For the text-containing cell, return its midpoint in [x, y] coordinate format. 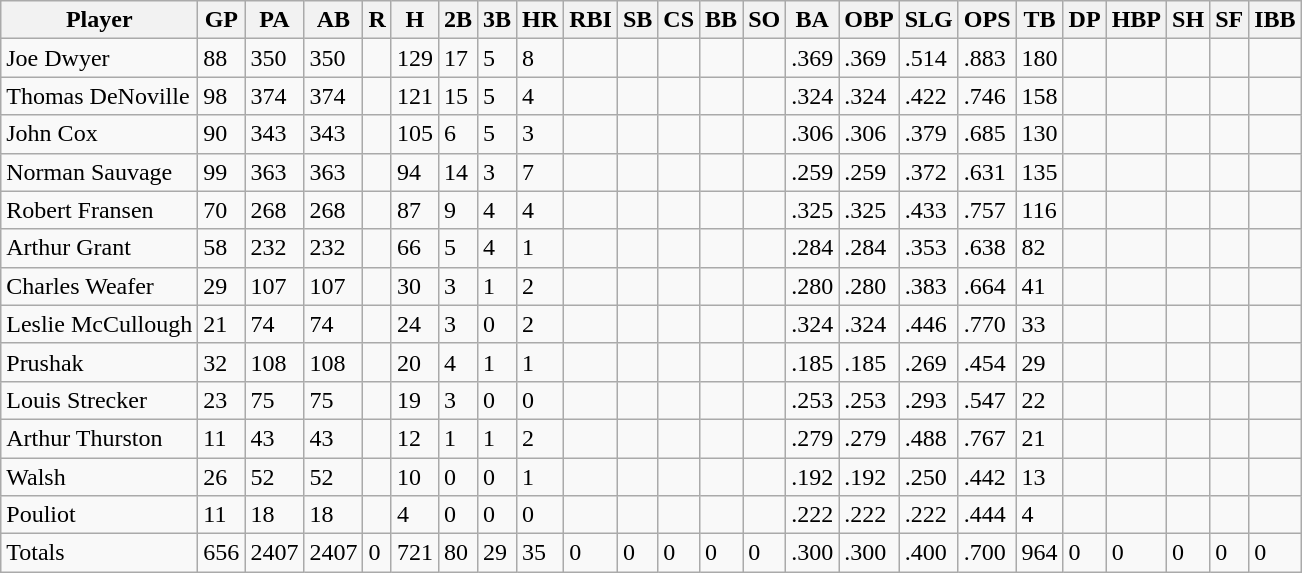
R [377, 20]
41 [1040, 286]
.383 [928, 286]
33 [1040, 324]
.757 [987, 210]
3B [498, 20]
HBP [1136, 20]
RBI [591, 20]
32 [222, 362]
Walsh [100, 477]
IBB [1275, 20]
Louis Strecker [100, 400]
BB [722, 20]
.700 [987, 553]
HR [540, 20]
35 [540, 553]
721 [414, 553]
SF [1230, 20]
8 [540, 58]
24 [414, 324]
.685 [987, 134]
129 [414, 58]
Arthur Thurston [100, 438]
.442 [987, 477]
.269 [928, 362]
DP [1084, 20]
98 [222, 96]
10 [414, 477]
.454 [987, 362]
105 [414, 134]
17 [458, 58]
82 [1040, 248]
88 [222, 58]
.379 [928, 134]
Norman Sauvage [100, 172]
2B [458, 20]
9 [458, 210]
22 [1040, 400]
.767 [987, 438]
30 [414, 286]
SO [764, 20]
.293 [928, 400]
.444 [987, 515]
CS [679, 20]
121 [414, 96]
130 [1040, 134]
SH [1188, 20]
70 [222, 210]
Charles Weafer [100, 286]
14 [458, 172]
H [414, 20]
.638 [987, 248]
AB [334, 20]
.353 [928, 248]
Leslie McCullough [100, 324]
.547 [987, 400]
26 [222, 477]
.372 [928, 172]
Pouliot [100, 515]
.514 [928, 58]
964 [1040, 553]
.433 [928, 210]
19 [414, 400]
Player [100, 20]
John Cox [100, 134]
87 [414, 210]
Robert Fransen [100, 210]
.664 [987, 286]
99 [222, 172]
58 [222, 248]
TB [1040, 20]
80 [458, 553]
66 [414, 248]
180 [1040, 58]
.770 [987, 324]
OBP [869, 20]
116 [1040, 210]
.400 [928, 553]
BA [812, 20]
.631 [987, 172]
GP [222, 20]
94 [414, 172]
656 [222, 553]
Joe Dwyer [100, 58]
.488 [928, 438]
.250 [928, 477]
Totals [100, 553]
23 [222, 400]
SLG [928, 20]
.422 [928, 96]
15 [458, 96]
.746 [987, 96]
Thomas DeNoville [100, 96]
Prushak [100, 362]
Arthur Grant [100, 248]
20 [414, 362]
OPS [987, 20]
SB [637, 20]
6 [458, 134]
7 [540, 172]
12 [414, 438]
.883 [987, 58]
158 [1040, 96]
135 [1040, 172]
13 [1040, 477]
.446 [928, 324]
90 [222, 134]
PA [274, 20]
